Extract the [X, Y] coordinate from the center of the cell holding the provided text.  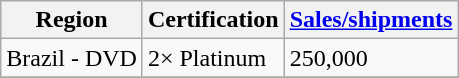
Brazil - DVD [72, 58]
Certification [213, 20]
2× Platinum [213, 58]
Sales/shipments [371, 20]
250,000 [371, 58]
Region [72, 20]
